Locate the cell with the specified text and output its [x, y] center coordinate. 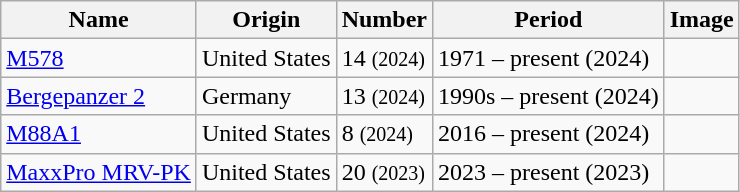
Bergepanzer 2 [99, 96]
2023 – present (2023) [548, 172]
Origin [266, 20]
2016 – present (2024) [548, 134]
1971 – present (2024) [548, 58]
14 (2024) [384, 58]
13 (2024) [384, 96]
Name [99, 20]
8 (2024) [384, 134]
MaxxPro MRV-PK [99, 172]
Germany [266, 96]
Image [702, 20]
Number [384, 20]
Period [548, 20]
M578 [99, 58]
M88A1 [99, 134]
20 (2023) [384, 172]
1990s – present (2024) [548, 96]
